Search for the cell housing the specified text and yield its (X, Y) center coordinate. 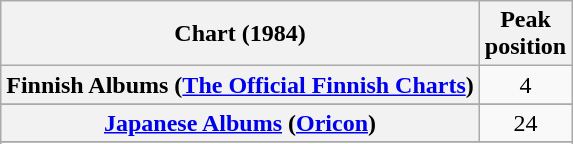
Peakposition (525, 34)
Chart (1984) (240, 34)
Finnish Albums (The Official Finnish Charts) (240, 85)
4 (525, 85)
24 (525, 123)
Japanese Albums (Oricon) (240, 123)
